Provide the (x, y) coordinate of the cell's center where the given text is located.  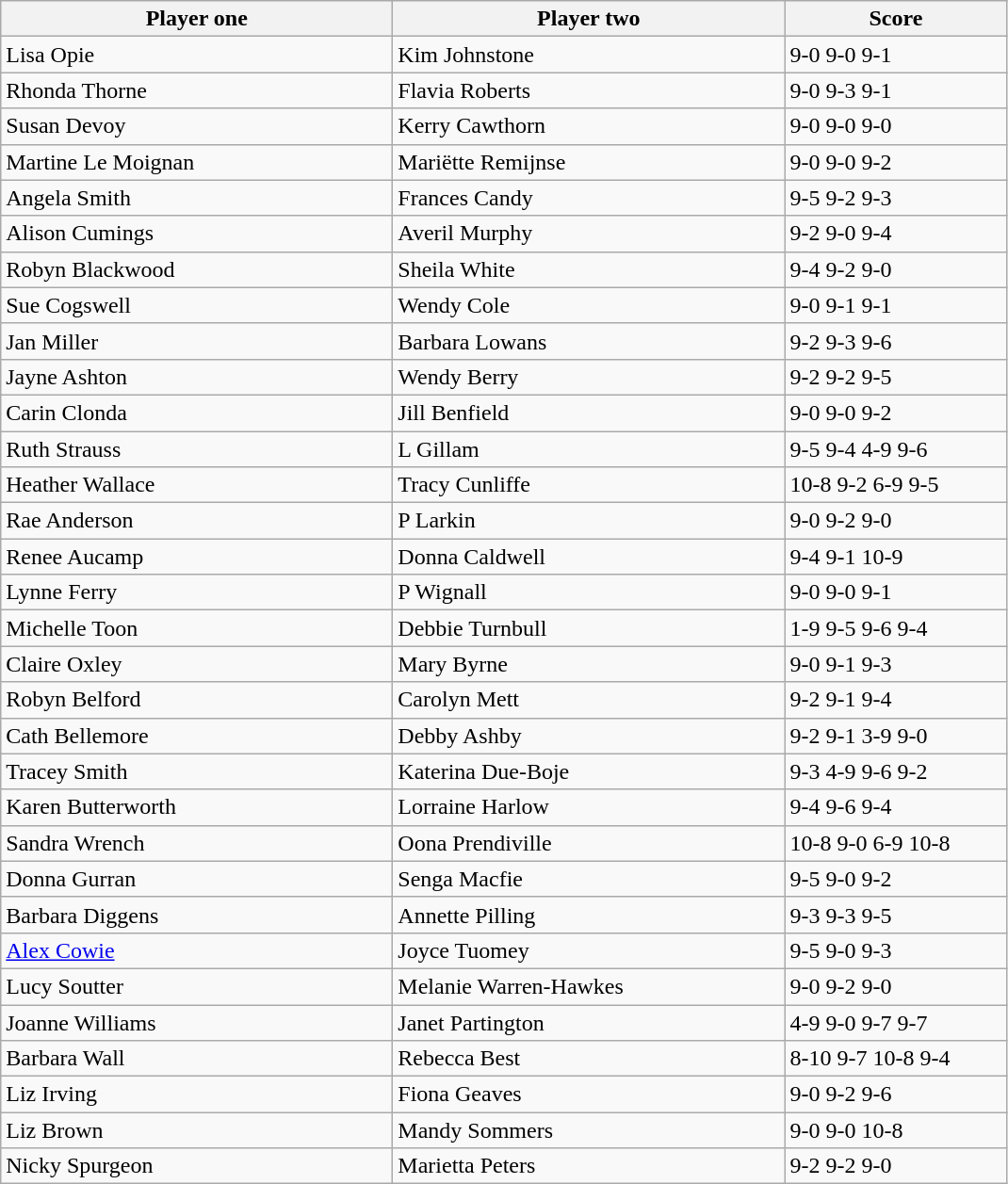
Lucy Soutter (197, 986)
8-10 9-7 10-8 9-4 (896, 1059)
Liz Brown (197, 1130)
9-0 9-3 9-1 (896, 90)
Lisa Opie (197, 55)
9-2 9-1 3-9 9-0 (896, 736)
Debby Ashby (589, 736)
9-2 9-2 9-0 (896, 1166)
Debbie Turnbull (589, 628)
Mary Byrne (589, 664)
Katerina Due-Boje (589, 771)
Karen Butterworth (197, 807)
Senga Macfie (589, 879)
Donna Gurran (197, 879)
Barbara Wall (197, 1059)
Nicky Spurgeon (197, 1166)
9-0 9-1 9-1 (896, 305)
Angela Smith (197, 198)
Jayne Ashton (197, 377)
Barbara Diggens (197, 915)
Tracy Cunliffe (589, 485)
Ruth Strauss (197, 449)
Jan Miller (197, 341)
Flavia Roberts (589, 90)
Carin Clonda (197, 413)
Rebecca Best (589, 1059)
9-0 9-2 9-6 (896, 1095)
Score (896, 19)
Mandy Sommers (589, 1130)
1-9 9-5 9-6 9-4 (896, 628)
9-5 9-0 9-3 (896, 950)
Claire Oxley (197, 664)
9-5 9-0 9-2 (896, 879)
Jill Benfield (589, 413)
Player two (589, 19)
Marietta Peters (589, 1166)
Carolyn Mett (589, 700)
10-8 9-0 6-9 10-8 (896, 843)
Melanie Warren-Hawkes (589, 986)
Fiona Geaves (589, 1095)
10-8 9-2 6-9 9-5 (896, 485)
Averil Murphy (589, 234)
Robyn Belford (197, 700)
Annette Pilling (589, 915)
Rae Anderson (197, 521)
Wendy Berry (589, 377)
4-9 9-0 9-7 9-7 (896, 1022)
Robyn Blackwood (197, 269)
Sheila White (589, 269)
9-5 9-4 4-9 9-6 (896, 449)
9-5 9-2 9-3 (896, 198)
9-0 9-0 10-8 (896, 1130)
Rhonda Thorne (197, 90)
Susan Devoy (197, 126)
P Wignall (589, 592)
Lynne Ferry (197, 592)
9-0 9-0 9-0 (896, 126)
Wendy Cole (589, 305)
Heather Wallace (197, 485)
9-2 9-3 9-6 (896, 341)
Oona Prendiville (589, 843)
Sue Cogswell (197, 305)
Michelle Toon (197, 628)
Frances Candy (589, 198)
Liz Irving (197, 1095)
Tracey Smith (197, 771)
9-3 4-9 9-6 9-2 (896, 771)
Lorraine Harlow (589, 807)
Sandra Wrench (197, 843)
Alex Cowie (197, 950)
9-3 9-3 9-5 (896, 915)
Barbara Lowans (589, 341)
Cath Bellemore (197, 736)
Joanne Williams (197, 1022)
9-2 9-0 9-4 (896, 234)
Joyce Tuomey (589, 950)
Janet Partington (589, 1022)
L Gillam (589, 449)
9-0 9-1 9-3 (896, 664)
Renee Aucamp (197, 557)
9-2 9-2 9-5 (896, 377)
P Larkin (589, 521)
9-2 9-1 9-4 (896, 700)
Mariëtte Remijnse (589, 162)
Alison Cumings (197, 234)
Kerry Cawthorn (589, 126)
9-4 9-6 9-4 (896, 807)
Donna Caldwell (589, 557)
Martine Le Moignan (197, 162)
Kim Johnstone (589, 55)
9-4 9-1 10-9 (896, 557)
9-4 9-2 9-0 (896, 269)
Player one (197, 19)
